Extract the [x, y] coordinate from the center of the cell holding the provided text.  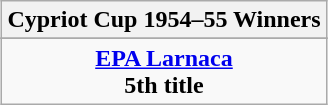
EPA Larnaca5th title [164, 72]
Cypriot Cup 1954–55 Winners [164, 20]
